Search for the cell housing the specified text and yield its (X, Y) center coordinate. 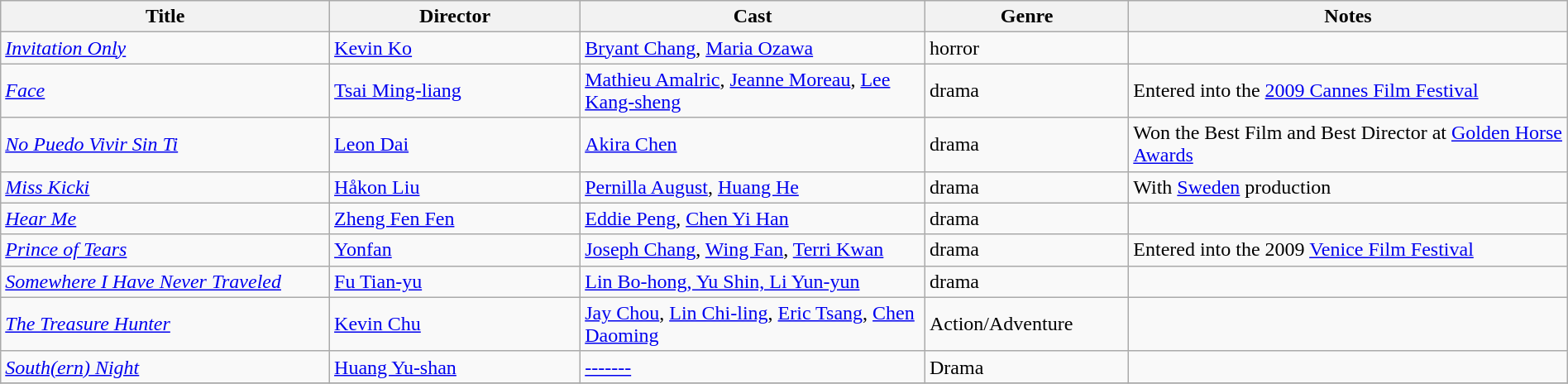
Miss Kicki (165, 187)
Drama (1026, 367)
Notes (1348, 17)
Face (165, 91)
Pernilla August, Huang He (753, 187)
With Sweden production (1348, 187)
Invitation Only (165, 48)
Director (455, 17)
Prince of Tears (165, 250)
Akira Chen (753, 144)
Bryant Chang, Maria Ozawa (753, 48)
Fu Tian-yu (455, 281)
Entered into the 2009 Cannes Film Festival (1348, 91)
Zheng Fen Fen (455, 218)
Håkon Liu (455, 187)
The Treasure Hunter (165, 324)
Tsai Ming-liang (455, 91)
horror (1026, 48)
Joseph Chang, Wing Fan, Terri Kwan (753, 250)
Jay Chou, Lin Chi-ling, Eric Tsang, Chen Daoming (753, 324)
Won the Best Film and Best Director at Golden Horse Awards (1348, 144)
Action/Adventure (1026, 324)
Kevin Chu (455, 324)
South(ern) Night (165, 367)
Genre (1026, 17)
Cast (753, 17)
Hear Me (165, 218)
Somewhere I Have Never Traveled (165, 281)
------- (753, 367)
Lin Bo-hong, Yu Shin, Li Yun-yun (753, 281)
No Puedo Vivir Sin Ti (165, 144)
Eddie Peng, Chen Yi Han (753, 218)
Leon Dai (455, 144)
Mathieu Amalric, Jeanne Moreau, Lee Kang-sheng (753, 91)
Yonfan (455, 250)
Entered into the 2009 Venice Film Festival (1348, 250)
Title (165, 17)
Kevin Ko (455, 48)
Huang Yu-shan (455, 367)
